Search for the cell housing the specified text and yield its [X, Y] center coordinate. 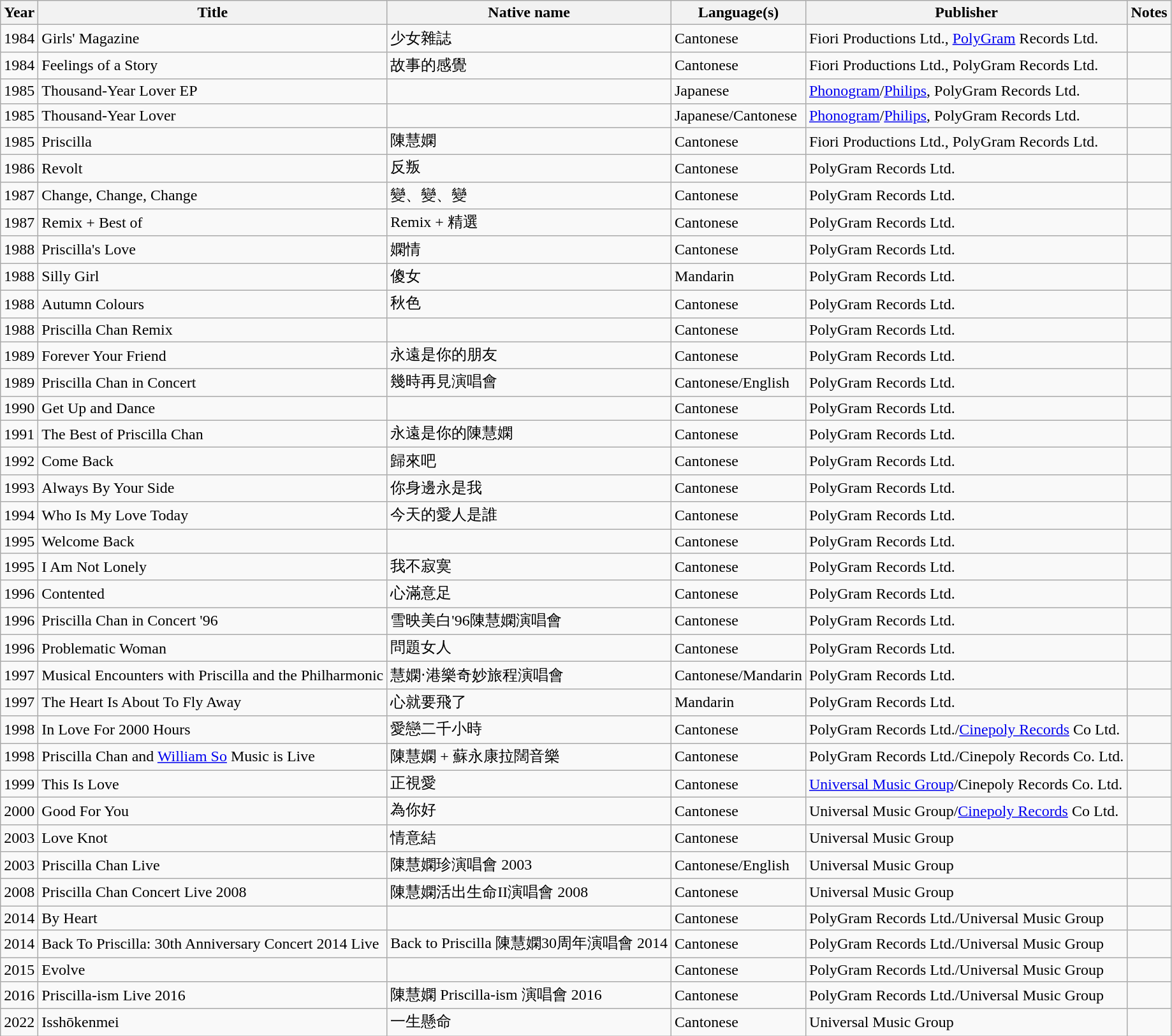
The Heart Is About To Fly Away [213, 703]
In Love For 2000 Hours [213, 729]
2008 [19, 893]
1991 [19, 434]
Problematic Woman [213, 648]
Evolve [213, 970]
Priscilla Chan Concert Live 2008 [213, 893]
Isshōkenmei [213, 1023]
1999 [19, 784]
Love Knot [213, 838]
陳慧嫻 [529, 142]
問題女人 [529, 648]
變、變、變 [529, 195]
Always By Your Side [213, 488]
Get Up and Dance [213, 408]
陳慧嫻 Priscilla-ism 演唱會 2016 [529, 996]
故事的感覺 [529, 65]
Japanese/Cantonese [738, 115]
Year [19, 13]
The Best of Priscilla Chan [213, 434]
2000 [19, 811]
Priscilla Chan and William So Music is Live [213, 757]
Contented [213, 594]
Publisher [966, 13]
慧嫻‧港樂奇妙旅程演唱會 [529, 676]
Good For You [213, 811]
陳慧嫻 + 蘇永康拉闊音樂 [529, 757]
Native name [529, 13]
2016 [19, 996]
Priscilla Chan in Concert '96 [213, 621]
PolyGram Records Ltd./Cinepoly Records Co. Ltd. [966, 757]
I Am Not Lonely [213, 567]
Remix + Best of [213, 223]
嫻情 [529, 250]
Change, Change, Change [213, 195]
幾時再見演唱會 [529, 383]
Priscilla's Love [213, 250]
心滿意足 [529, 594]
Back to Priscilla 陳慧嫻30周年演唱會 2014 [529, 944]
Language(s) [738, 13]
Silly Girl [213, 277]
Priscilla Chan Live [213, 866]
Japanese [738, 91]
Back To Priscilla: 30th Anniversary Concert 2014 Live [213, 944]
Welcome Back [213, 541]
Remix + 精選 [529, 223]
Title [213, 13]
Cantonese/Mandarin [738, 676]
為你好 [529, 811]
Autumn Colours [213, 303]
Priscilla Chan in Concert [213, 383]
Thousand-Year Lover [213, 115]
Thousand-Year Lover EP [213, 91]
1990 [19, 408]
秋色 [529, 303]
Universal Music Group/Cinepoly Records Co Ltd. [966, 811]
1992 [19, 462]
永遠是你的朋友 [529, 356]
今天的愛人是誰 [529, 515]
Forever Your Friend [213, 356]
反叛 [529, 168]
少女雜誌 [529, 38]
Musical Encounters with Priscilla and the Philharmonic [213, 676]
永遠是你的陳慧嫻 [529, 434]
愛戀二千小時 [529, 729]
Come Back [213, 462]
Priscilla Chan Remix [213, 330]
我不寂寞 [529, 567]
Priscilla-ism Live 2016 [213, 996]
你身邊永是我 [529, 488]
Priscilla [213, 142]
PolyGram Records Ltd./Cinepoly Records Co Ltd. [966, 729]
Notes [1149, 13]
This Is Love [213, 784]
1994 [19, 515]
情意結 [529, 838]
2022 [19, 1023]
Feelings of a Story [213, 65]
By Heart [213, 918]
陳慧嫻珍演唱會 2003 [529, 866]
一生懸命 [529, 1023]
Who Is My Love Today [213, 515]
正視愛 [529, 784]
歸來吧 [529, 462]
Girls' Magazine [213, 38]
1986 [19, 168]
1993 [19, 488]
Revolt [213, 168]
2015 [19, 970]
傻女 [529, 277]
Universal Music Group/Cinepoly Records Co. Ltd. [966, 784]
心就要飛了 [529, 703]
雪映美白'96陳慧嫻演唱會 [529, 621]
陳慧嫻活出生命II演唱會 2008 [529, 893]
